Detect which cell encompasses the target text, then output its (x, y) center coordinate. 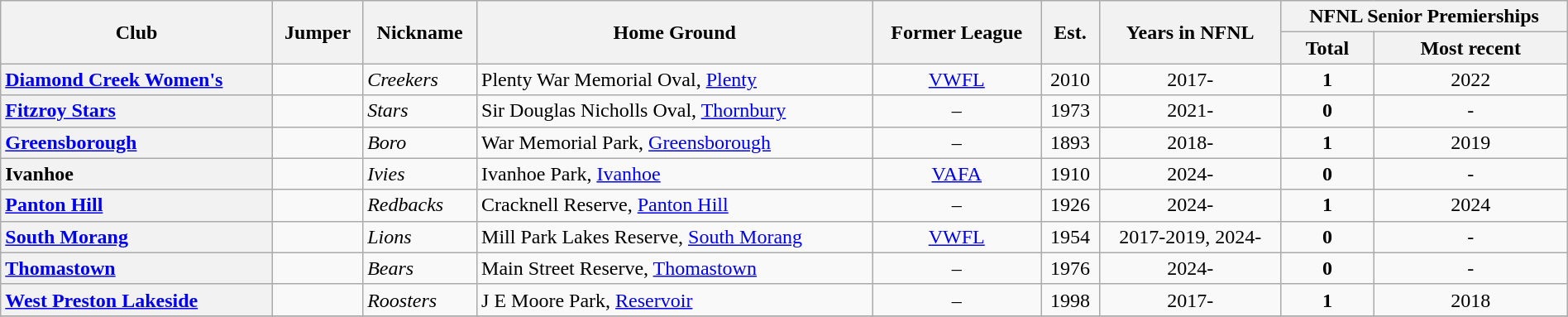
Bears (420, 268)
Former League (957, 32)
2021- (1189, 111)
2017-2019, 2024- (1189, 237)
Sir Douglas Nicholls Oval, Thornbury (675, 111)
NFNL Senior Premierships (1424, 17)
1954 (1070, 237)
2010 (1070, 79)
Years in NFNL (1189, 32)
War Memorial Park, Greensborough (675, 142)
2018 (1470, 300)
2018- (1189, 142)
Plenty War Memorial Oval, Plenty (675, 79)
Boro (420, 142)
1998 (1070, 300)
VAFA (957, 174)
Lions (420, 237)
Greensborough (137, 142)
Fitzroy Stars (137, 111)
Club (137, 32)
West Preston Lakeside (137, 300)
Cracknell Reserve, Panton Hill (675, 205)
Mill Park Lakes Reserve, South Morang (675, 237)
Redbacks (420, 205)
1926 (1070, 205)
Diamond Creek Women's (137, 79)
Stars (420, 111)
1976 (1070, 268)
Roosters (420, 300)
1973 (1070, 111)
Home Ground (675, 32)
Main Street Reserve, Thomastown (675, 268)
Ivanhoe Park, Ivanhoe (675, 174)
Ivies (420, 174)
Thomastown (137, 268)
Jumper (318, 32)
2019 (1470, 142)
Most recent (1470, 48)
Nickname (420, 32)
South Morang (137, 237)
1910 (1070, 174)
2024 (1470, 205)
2022 (1470, 79)
1893 (1070, 142)
J E Moore Park, Reservoir (675, 300)
Panton Hill (137, 205)
Total (1327, 48)
Creekers (420, 79)
Ivanhoe (137, 174)
Est. (1070, 32)
